Search for the cell housing the specified text and yield its [X, Y] center coordinate. 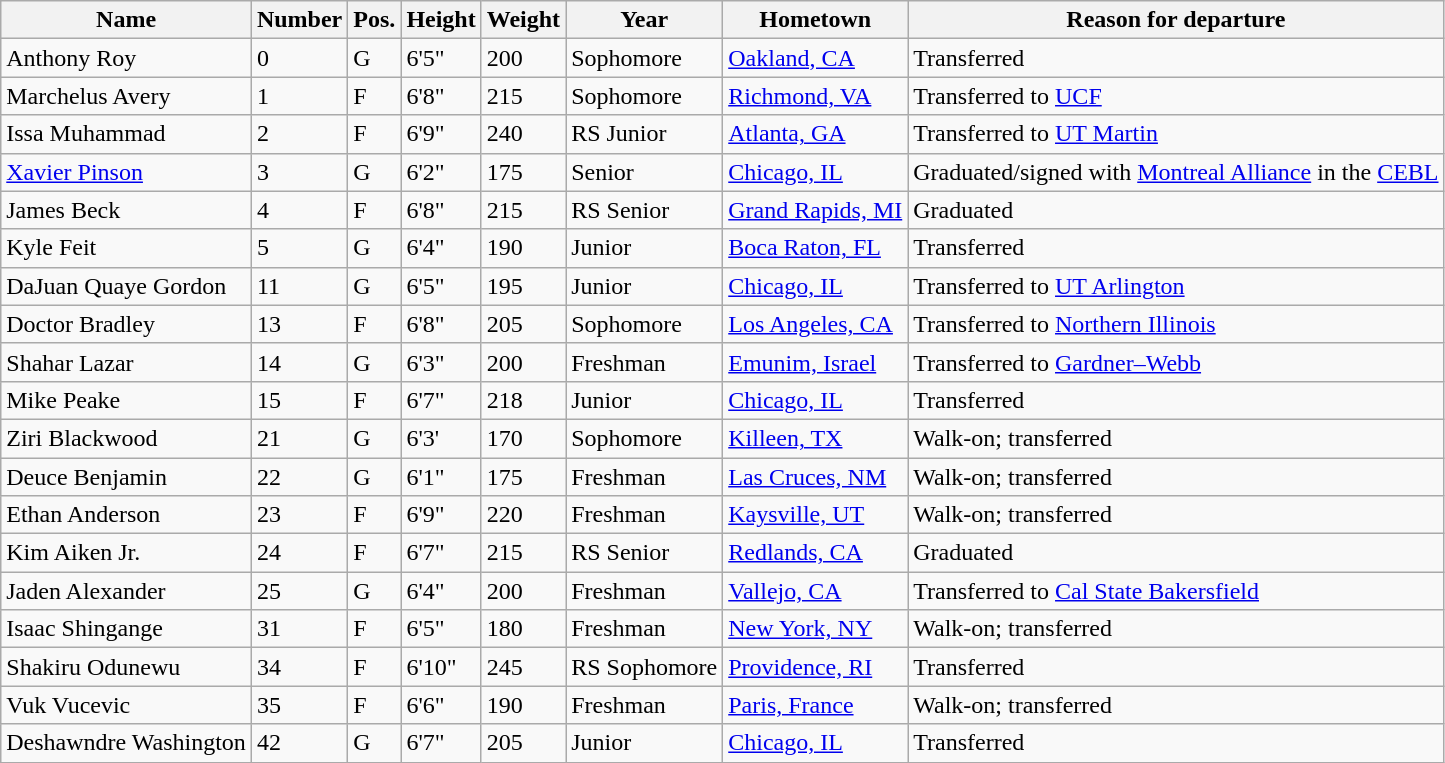
Senior [644, 172]
Grand Rapids, MI [816, 210]
Shahar Lazar [126, 362]
5 [299, 248]
Name [126, 20]
Ziri Blackwood [126, 438]
Reason for departure [1176, 20]
Paris, France [816, 705]
34 [299, 667]
Doctor Bradley [126, 324]
Las Cruces, NM [816, 477]
6'3" [441, 362]
Providence, RI [816, 667]
Transferred to UCF [1176, 96]
Transferred to UT Martin [1176, 134]
Mike Peake [126, 400]
Vuk Vucevic [126, 705]
Marchelus Avery [126, 96]
195 [523, 286]
Atlanta, GA [816, 134]
Issa Muhammad [126, 134]
Xavier Pinson [126, 172]
Weight [523, 20]
24 [299, 553]
42 [299, 743]
Boca Raton, FL [816, 248]
Shakiru Odunewu [126, 667]
Transferred to UT Arlington [1176, 286]
245 [523, 667]
Isaac Shingange [126, 629]
1 [299, 96]
Redlands, CA [816, 553]
11 [299, 286]
13 [299, 324]
Kim Aiken Jr. [126, 553]
RS Junior [644, 134]
Los Angeles, CA [816, 324]
Vallejo, CA [816, 591]
RS Sophomore [644, 667]
6'10" [441, 667]
Richmond, VA [816, 96]
2 [299, 134]
Year [644, 20]
25 [299, 591]
15 [299, 400]
220 [523, 515]
Height [441, 20]
6'3' [441, 438]
Deuce Benjamin [126, 477]
35 [299, 705]
Transferred to Cal State Bakersfield [1176, 591]
23 [299, 515]
218 [523, 400]
3 [299, 172]
Number [299, 20]
21 [299, 438]
Ethan Anderson [126, 515]
Anthony Roy [126, 58]
DaJuan Quaye Gordon [126, 286]
Deshawndre Washington [126, 743]
James Beck [126, 210]
6'6" [441, 705]
Pos. [374, 20]
14 [299, 362]
31 [299, 629]
Kyle Feit [126, 248]
Hometown [816, 20]
Oakland, CA [816, 58]
Killeen, TX [816, 438]
4 [299, 210]
180 [523, 629]
Transferred to Northern Illinois [1176, 324]
6'1" [441, 477]
Emunim, Israel [816, 362]
0 [299, 58]
240 [523, 134]
Jaden Alexander [126, 591]
Kaysville, UT [816, 515]
170 [523, 438]
Graduated/signed with Montreal Alliance in the CEBL [1176, 172]
22 [299, 477]
6'2" [441, 172]
Transferred to Gardner–Webb [1176, 362]
New York, NY [816, 629]
